Find where the given text appears and provide that cell's center as (x, y) coordinate. 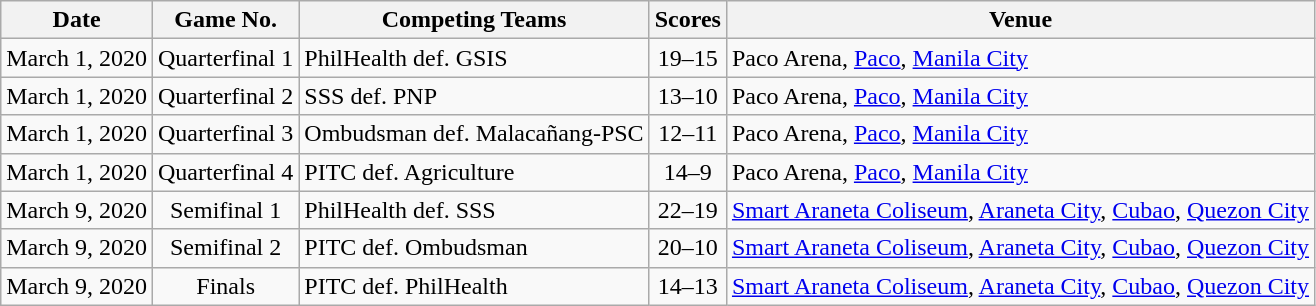
PhilHealth def. SSS (474, 210)
PITC def. PhilHealth (474, 286)
12–11 (688, 134)
Game No. (225, 20)
PhilHealth def. GSIS (474, 58)
PITC def. Agriculture (474, 172)
Semifinal 1 (225, 210)
Ombudsman def. Malacañang-PSC (474, 134)
Quarterfinal 2 (225, 96)
SSS def. PNP (474, 96)
PITC def. Ombudsman (474, 248)
Quarterfinal 1 (225, 58)
Scores (688, 20)
14–9 (688, 172)
19–15 (688, 58)
Quarterfinal 3 (225, 134)
Finals (225, 286)
Quarterfinal 4 (225, 172)
14–13 (688, 286)
22–19 (688, 210)
Venue (1020, 20)
20–10 (688, 248)
Semifinal 2 (225, 248)
13–10 (688, 96)
Competing Teams (474, 20)
Date (77, 20)
